Output the [X, Y] coordinate of the center of the cell containing the given text.  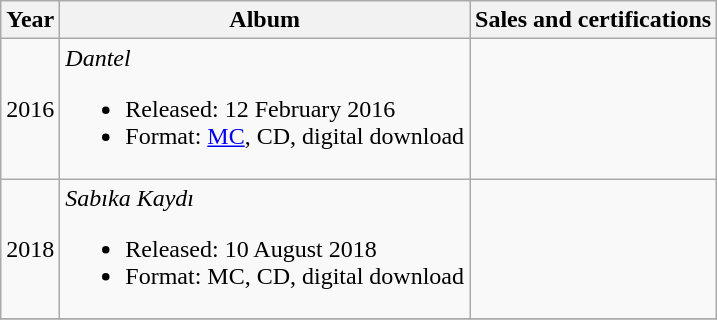
Year [30, 20]
Album [265, 20]
DantelReleased: 12 February 2016Format: MC, CD, digital download [265, 109]
Sabıka KaydıReleased: 10 August 2018Format: MC, CD, digital download [265, 249]
2016 [30, 109]
Sales and certifications [594, 20]
2018 [30, 249]
